Scan for the cell matching the given text and deliver its [x, y] coordinate at center. 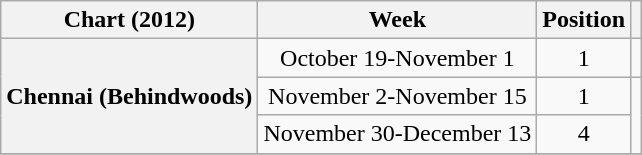
November 30-December 13 [398, 134]
Chart (2012) [130, 20]
Position [584, 20]
Chennai (Behindwoods) [130, 96]
4 [584, 134]
October 19-November 1 [398, 58]
November 2-November 15 [398, 96]
Week [398, 20]
